Pinpoint the cell where the given text exists, returning its [X, Y] midpoint coordinate. 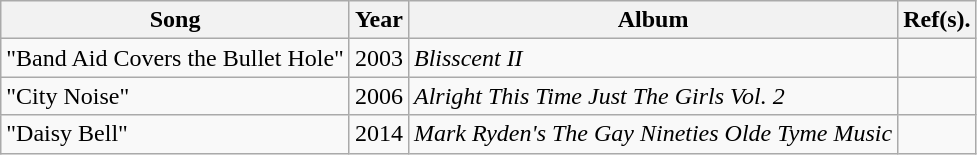
"Daisy Bell" [176, 134]
Album [652, 20]
"Band Aid Covers the Bullet Hole" [176, 58]
2003 [378, 58]
Song [176, 20]
"City Noise" [176, 96]
2006 [378, 96]
Blisscent II [652, 58]
Ref(s). [937, 20]
2014 [378, 134]
Mark Ryden's The Gay Nineties Olde Tyme Music [652, 134]
Year [378, 20]
Alright This Time Just The Girls Vol. 2 [652, 96]
